Return the [x, y] coordinate for the center point of the cell that contains the specified text.  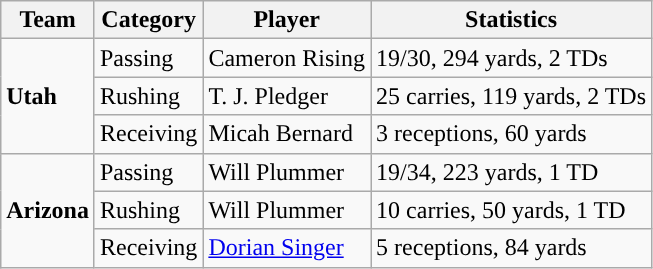
5 receptions, 84 yards [512, 248]
19/30, 294 yards, 2 TDs [512, 58]
Arizona [48, 210]
Statistics [512, 20]
19/34, 223 yards, 1 TD [512, 172]
Player [287, 20]
Team [48, 20]
25 carries, 119 yards, 2 TDs [512, 96]
10 carries, 50 yards, 1 TD [512, 210]
3 receptions, 60 yards [512, 134]
T. J. Pledger [287, 96]
Micah Bernard [287, 134]
Dorian Singer [287, 248]
Cameron Rising [287, 58]
Category [148, 20]
Utah [48, 96]
